Determine the (x, y) coordinate at the center of the cell enclosing the given text.  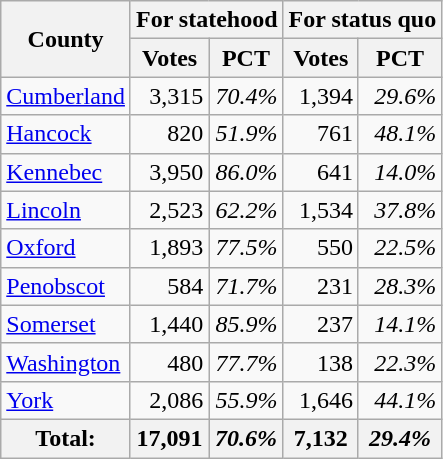
70.6% (246, 438)
86.0% (246, 172)
Kennebec (66, 172)
480 (169, 362)
51.9% (246, 134)
641 (320, 172)
Somerset (66, 324)
7,132 (320, 438)
70.4% (246, 96)
138 (320, 362)
37.8% (400, 210)
14.0% (400, 172)
Lincoln (66, 210)
1,893 (169, 248)
York (66, 400)
For status quo (362, 20)
Oxford (66, 248)
29.4% (400, 438)
3,315 (169, 96)
584 (169, 286)
2,523 (169, 210)
29.6% (400, 96)
For statehood (206, 20)
820 (169, 134)
1,646 (320, 400)
550 (320, 248)
22.3% (400, 362)
28.3% (400, 286)
761 (320, 134)
Total: (66, 438)
14.1% (400, 324)
Washington (66, 362)
County (66, 39)
3,950 (169, 172)
44.1% (400, 400)
77.7% (246, 362)
1,534 (320, 210)
55.9% (246, 400)
1,394 (320, 96)
71.7% (246, 286)
77.5% (246, 248)
231 (320, 286)
237 (320, 324)
85.9% (246, 324)
17,091 (169, 438)
Penobscot (66, 286)
1,440 (169, 324)
22.5% (400, 248)
48.1% (400, 134)
Hancock (66, 134)
Cumberland (66, 96)
2,086 (169, 400)
62.2% (246, 210)
